Scan for the cell matching the given text and deliver its (x, y) coordinate at center. 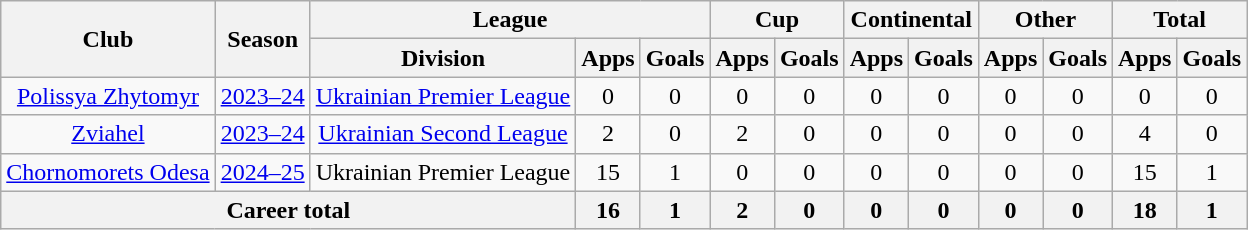
Polissya Zhytomyr (108, 96)
Cup (777, 20)
Club (108, 39)
Season (262, 39)
Career total (288, 210)
18 (1145, 210)
Chornomorets Odesa (108, 172)
Continental (911, 20)
2024–25 (262, 172)
Division (443, 58)
Other (1045, 20)
Total (1180, 20)
16 (608, 210)
League (510, 20)
4 (1145, 134)
Ukrainian Second League (443, 134)
Zviahel (108, 134)
